Search for the cell housing the specified text and yield its [x, y] center coordinate. 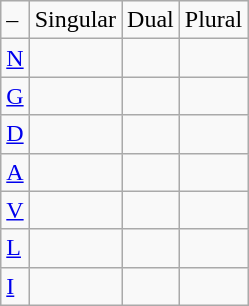
Plural [213, 20]
– [15, 20]
V [15, 210]
I [15, 286]
A [15, 172]
L [15, 248]
N [15, 58]
D [15, 134]
Singular [75, 20]
Dual [151, 20]
G [15, 96]
